Provide the (x, y) coordinate of the cell's center where the given text is located.  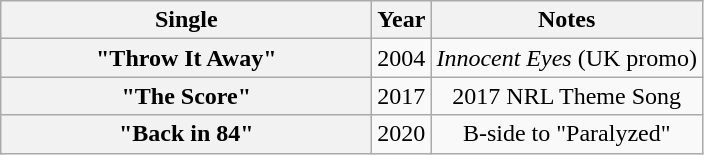
Innocent Eyes (UK promo) (567, 58)
2004 (402, 58)
"The Score" (186, 96)
2017 NRL Theme Song (567, 96)
2020 (402, 134)
"Back in 84" (186, 134)
"Throw It Away" (186, 58)
Year (402, 20)
Notes (567, 20)
Single (186, 20)
B-side to "Paralyzed" (567, 134)
2017 (402, 96)
